Find where the given text appears and provide that cell's center as [X, Y] coordinate. 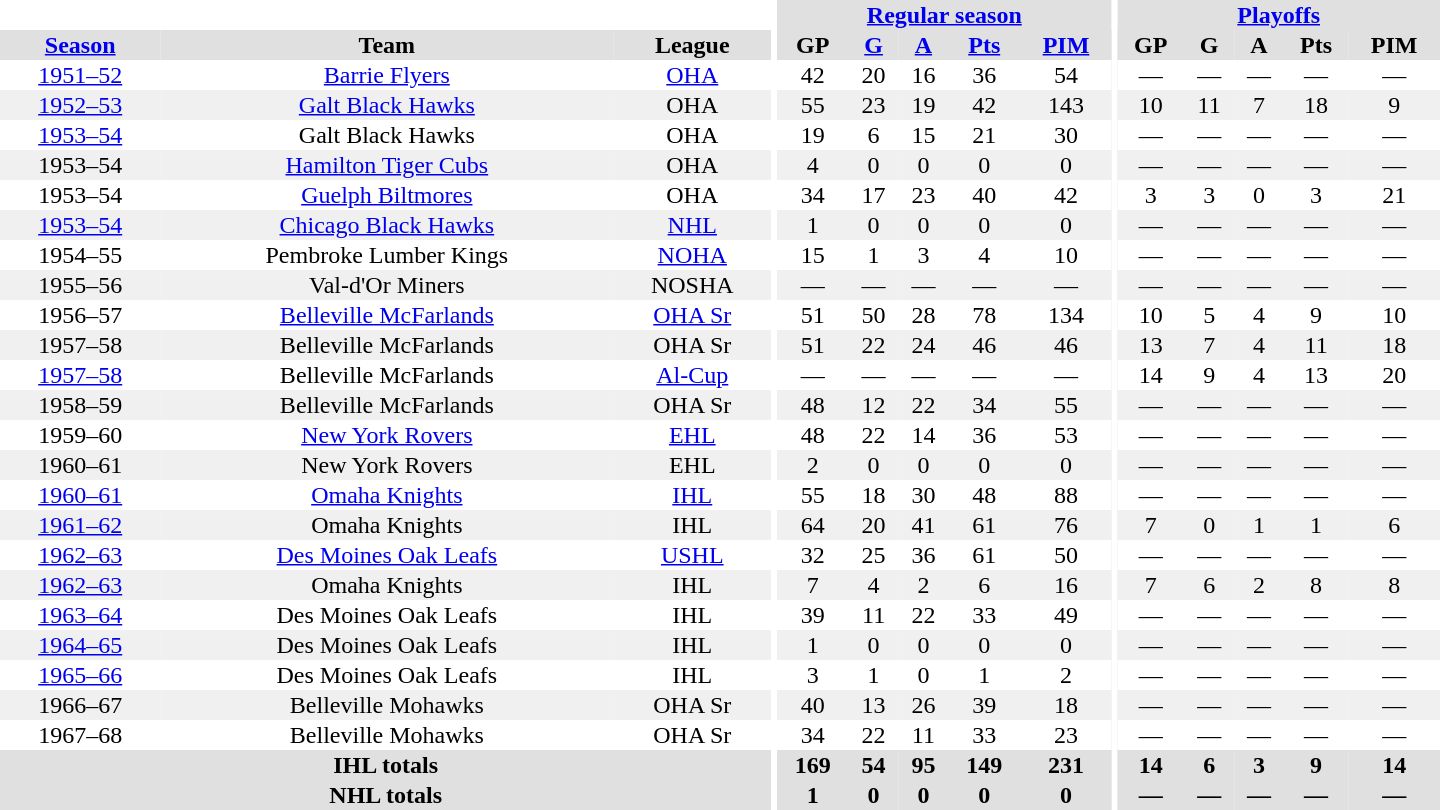
1951–52 [80, 75]
Hamilton Tiger Cubs [386, 165]
231 [1066, 765]
Season [80, 45]
1952–53 [80, 105]
134 [1066, 315]
95 [923, 765]
1958–59 [80, 405]
5 [1209, 315]
49 [1066, 615]
88 [1066, 495]
149 [984, 765]
Barrie Flyers [386, 75]
1966–67 [80, 705]
1967–68 [80, 735]
25 [874, 555]
1956–57 [80, 315]
Guelph Biltmores [386, 195]
Chicago Black Hawks [386, 225]
32 [813, 555]
64 [813, 525]
17 [874, 195]
1964–65 [80, 645]
1965–66 [80, 675]
12 [874, 405]
Team [386, 45]
143 [1066, 105]
NHL totals [386, 795]
1959–60 [80, 435]
53 [1066, 435]
IHL totals [386, 765]
NOSHA [692, 285]
1961–62 [80, 525]
1955–56 [80, 285]
USHL [692, 555]
41 [923, 525]
NHL [692, 225]
78 [984, 315]
League [692, 45]
24 [923, 345]
1954–55 [80, 255]
Pembroke Lumber Kings [386, 255]
Regular season [944, 15]
1963–64 [80, 615]
76 [1066, 525]
NOHA [692, 255]
Al-Cup [692, 375]
28 [923, 315]
Playoffs [1278, 15]
26 [923, 705]
169 [813, 765]
Val-d'Or Miners [386, 285]
